Return [X, Y] of the center of cell containing provided text 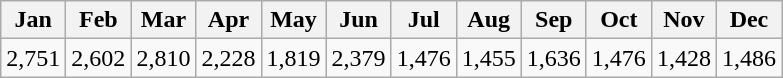
Sep [554, 20]
2,751 [34, 58]
Jan [34, 20]
2,602 [98, 58]
Apr [228, 20]
Oct [618, 20]
May [294, 20]
1,428 [684, 58]
2,379 [358, 58]
Jun [358, 20]
1,819 [294, 58]
Feb [98, 20]
Dec [748, 20]
2,228 [228, 58]
Jul [424, 20]
2,810 [164, 58]
Nov [684, 20]
1,486 [748, 58]
Aug [488, 20]
1,636 [554, 58]
Mar [164, 20]
1,455 [488, 58]
